Search for the cell housing the specified text and yield its [x, y] center coordinate. 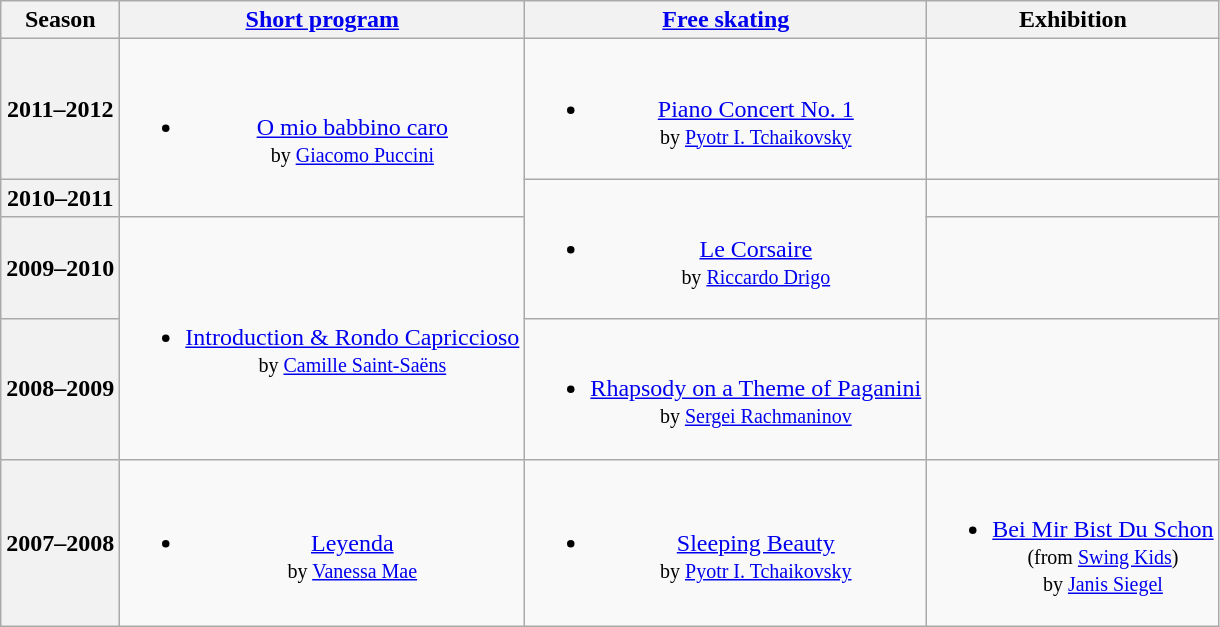
2011–2012 [60, 109]
Le Corsaire by Riccardo Drigo [726, 249]
Rhapsody on a Theme of Paganini by Sergei Rachmaninov [726, 389]
Free skating [726, 20]
2010–2011 [60, 198]
Season [60, 20]
Bei Mir Bist Du Schon (from Swing Kids) by Janis Siegel [1073, 542]
Exhibition [1073, 20]
Sleeping Beauty by Pyotr I. Tchaikovsky [726, 542]
2009–2010 [60, 268]
2007–2008 [60, 542]
2008–2009 [60, 389]
Introduction & Rondo Capriccioso by Camille Saint-Saëns [322, 338]
O mio babbino caro by Giacomo Puccini [322, 128]
Leyenda by Vanessa Mae [322, 542]
Short program [322, 20]
Piano Concert No. 1 by Pyotr I. Tchaikovsky [726, 109]
